For the text-containing cell, return its midpoint in [x, y] coordinate format. 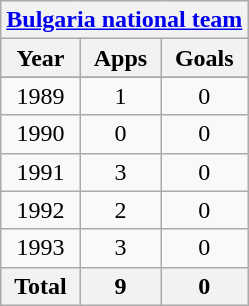
1989 [40, 96]
2 [120, 210]
Apps [120, 58]
Year [40, 58]
1993 [40, 248]
1992 [40, 210]
Total [40, 286]
1990 [40, 134]
9 [120, 286]
1 [120, 96]
Bulgaria national team [124, 20]
1991 [40, 172]
Goals [204, 58]
